From the cell containing the given text, extract its center point as [X, Y] coordinate. 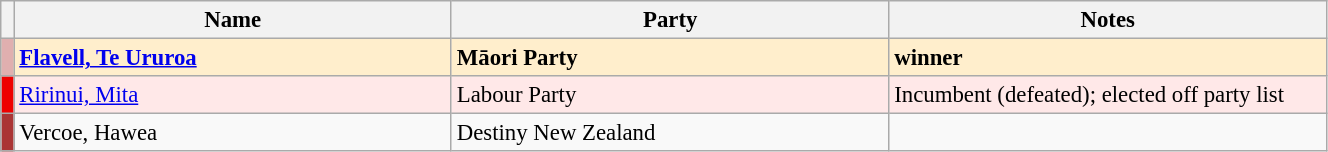
Notes [1108, 20]
Māori Party [670, 58]
winner [1108, 58]
Incumbent (defeated); elected off party list [1108, 95]
Flavell, Te Ururoa [232, 58]
Party [670, 20]
Labour Party [670, 95]
Name [232, 20]
Vercoe, Hawea [232, 133]
Destiny New Zealand [670, 133]
Ririnui, Mita [232, 95]
